Identify which cell holds the provided text, then report its [x, y] central coordinate. 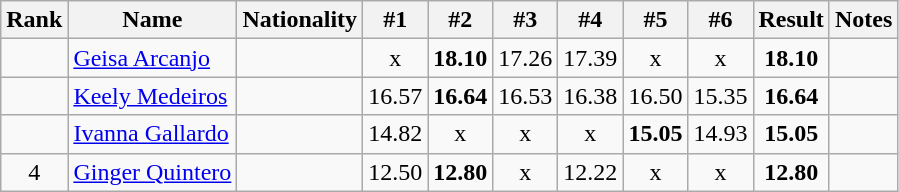
Rank [34, 20]
Ginger Quintero [152, 172]
4 [34, 172]
Result [791, 20]
#6 [720, 20]
Notes [863, 20]
16.57 [396, 96]
12.50 [396, 172]
#1 [396, 20]
Name [152, 20]
Nationality [300, 20]
14.82 [396, 134]
#2 [460, 20]
17.26 [526, 58]
12.22 [590, 172]
#5 [656, 20]
16.53 [526, 96]
14.93 [720, 134]
#3 [526, 20]
16.50 [656, 96]
16.38 [590, 96]
Ivanna Gallardo [152, 134]
15.35 [720, 96]
Keely Medeiros [152, 96]
Geisa Arcanjo [152, 58]
#4 [590, 20]
17.39 [590, 58]
